Scan for the cell matching the given text and deliver its (X, Y) coordinate at center. 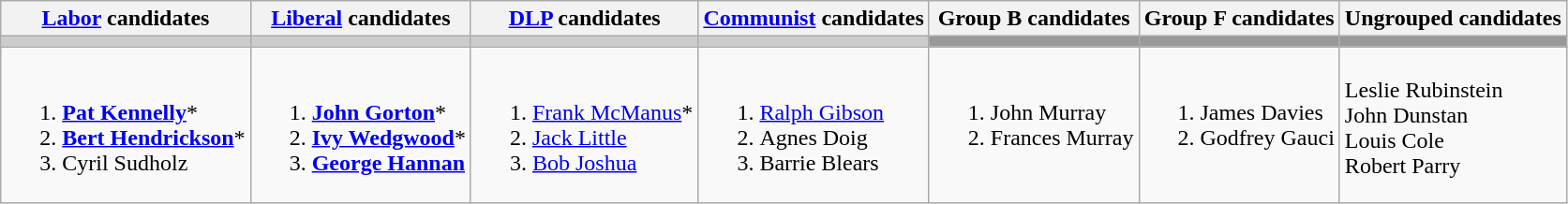
Leslie Rubinstein John Dunstan Louis Cole Robert Parry (1453, 125)
Labor candidates (126, 19)
Ungrouped candidates (1453, 19)
Liberal candidates (360, 19)
John MurrayFrances Murray (1034, 125)
Communist candidates (814, 19)
Ralph GibsonAgnes DoigBarrie Blears (814, 125)
Frank McManus*Jack LittleBob Joshua (584, 125)
James DaviesGodfrey Gauci (1239, 125)
John Gorton*Ivy Wedgwood*George Hannan (360, 125)
Group B candidates (1034, 19)
Pat Kennelly*Bert Hendrickson*Cyril Sudholz (126, 125)
Group F candidates (1239, 19)
DLP candidates (584, 19)
